Locate the cell with the specified text and output its [x, y] center coordinate. 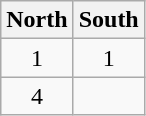
4 [37, 96]
North [37, 20]
South [108, 20]
